Extract the (x, y) coordinate from the center of the cell holding the provided text.  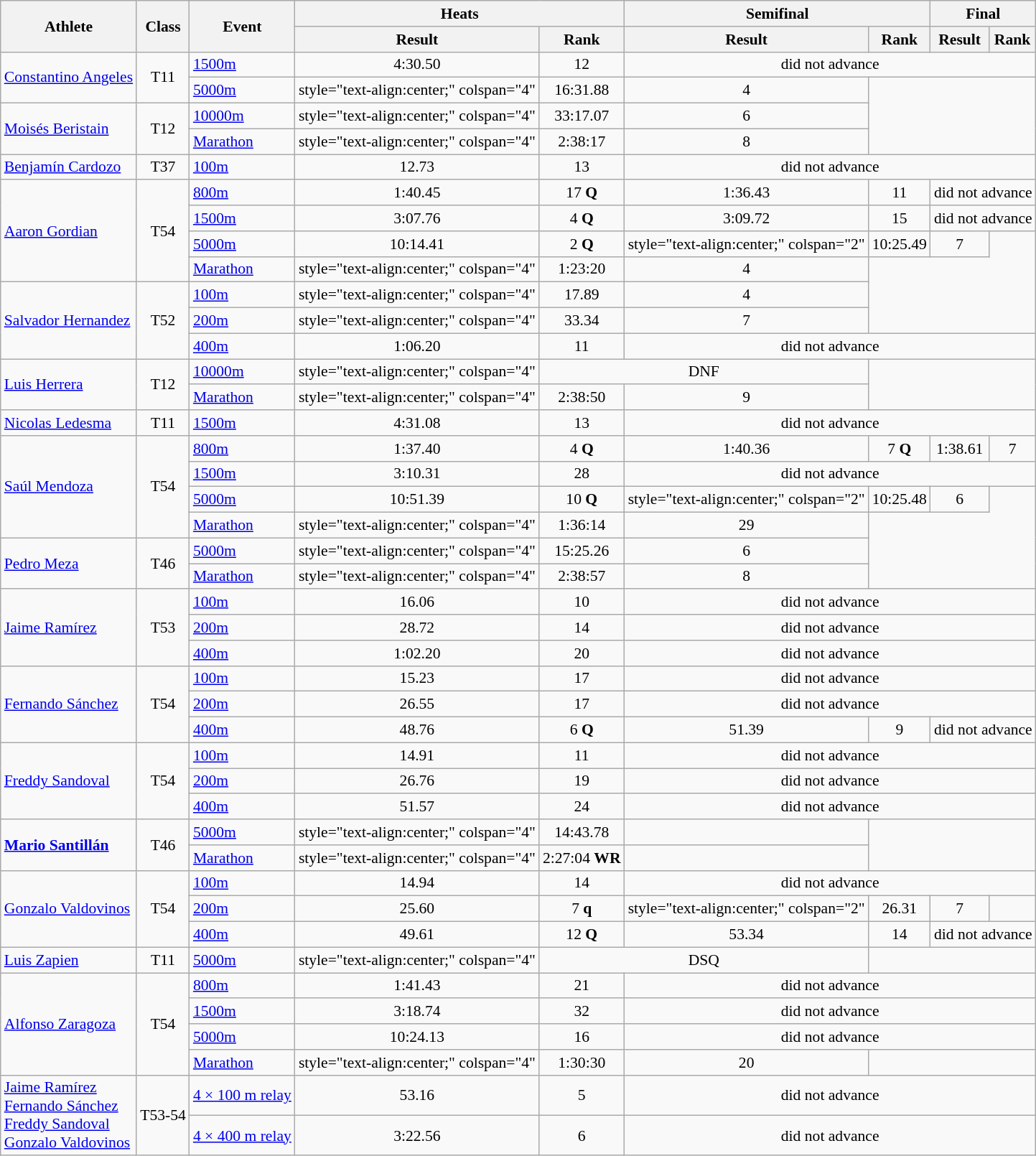
Athlete (69, 26)
Luis Herrera (69, 385)
2:27:04 WR (582, 858)
Fernando Sánchez (69, 704)
1:40.45 (417, 193)
10 (582, 602)
51.39 (747, 730)
26.76 (417, 781)
29 (747, 526)
1:40.36 (747, 449)
32 (582, 1012)
1:36.43 (747, 193)
3:22.56 (417, 1135)
19 (582, 781)
2:38:50 (582, 398)
12 Q (582, 935)
15:25.26 (582, 551)
5 (582, 1095)
Jaime Ramírez Fernando Sánchez Freddy Sandoval Gonzalo Valdovinos (69, 1115)
Freddy Sandoval (69, 781)
6 Q (582, 730)
4 × 400 m relay (243, 1135)
1:37.40 (417, 449)
10:51.39 (417, 500)
DNF (704, 372)
14.91 (417, 755)
1:41.43 (417, 986)
10:24.13 (417, 1037)
53.34 (747, 935)
T53 (163, 628)
49.61 (417, 935)
26.31 (900, 909)
12.73 (417, 167)
7 q (582, 909)
T37 (163, 167)
48.76 (417, 730)
28 (582, 474)
Aaron Gordian (69, 231)
16.06 (417, 602)
Nicolas Ledesma (69, 423)
4 × 100 m relay (243, 1095)
Constantino Angeles (69, 78)
3:09.72 (747, 218)
DSQ (704, 960)
10:14.41 (417, 244)
10 Q (582, 500)
4:30.50 (417, 65)
24 (582, 807)
26.55 (417, 704)
4:31.08 (417, 423)
15.23 (417, 679)
28.72 (417, 628)
Gonzalo Valdovinos (69, 909)
14.94 (417, 883)
2:38:57 (582, 577)
10:25.48 (900, 500)
2:38:17 (582, 141)
10:25.49 (900, 244)
14:43.78 (582, 832)
1:02.20 (417, 653)
Luis Zapien (69, 960)
3:07.76 (417, 218)
Benjamín Cardozo (69, 167)
Event (243, 26)
1:36:14 (582, 526)
21 (582, 986)
3:10.31 (417, 474)
7 Q (900, 449)
17 Q (582, 193)
1:23:20 (582, 269)
16:31.88 (582, 90)
1:30:30 (582, 1063)
Jaime Ramírez (69, 628)
Alfonso Zaragoza (69, 1024)
1:06.20 (417, 346)
Class (163, 26)
53.16 (417, 1095)
25.60 (417, 909)
Semifinal (778, 14)
33:17.07 (582, 116)
17.89 (582, 295)
1:38.61 (959, 449)
Mario Santillán (69, 844)
Heats (459, 14)
Pedro Meza (69, 563)
T53-54 (163, 1115)
3:18.74 (417, 1012)
Salvador Hernandez (69, 320)
33.34 (582, 321)
2 Q (582, 244)
Moisés Beristain (69, 129)
Saúl Mendoza (69, 487)
16 (582, 1037)
12 (582, 65)
Final (984, 14)
51.57 (417, 807)
15 (900, 218)
T52 (163, 320)
